Return the (X, Y) coordinate for the center point of the cell that contains the specified text.  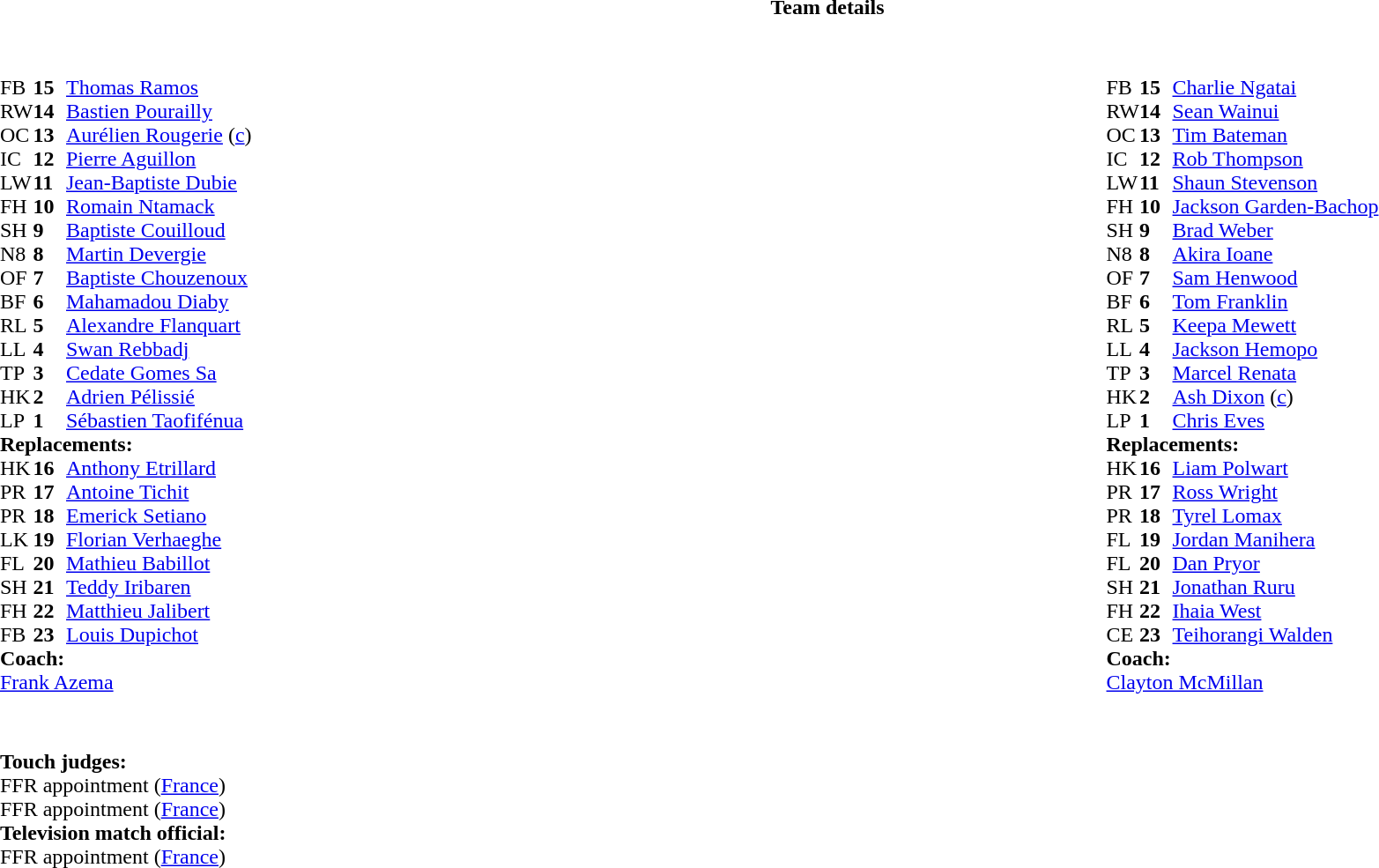
Jackson Hemopo (1276, 349)
Swan Rebbadj (159, 349)
Sam Henwood (1276, 278)
Florian Verhaeghe (159, 539)
LK (17, 539)
Ihaia West (1276, 612)
Louis Dupichot (159, 634)
Tim Bateman (1276, 136)
Teihorangi Walden (1276, 634)
Romain Ntamack (159, 206)
Keepa Mewett (1276, 326)
Teddy Iribaren (159, 587)
Marcel Renata (1276, 374)
CE (1123, 634)
Aurélien Rougerie (c) (159, 136)
Jonathan Ruru (1276, 587)
Sean Wainui (1276, 111)
Tom Franklin (1276, 301)
Adrien Pélissié (159, 397)
Tyrel Lomax (1276, 516)
Jean-Baptiste Dubie (159, 183)
Rob Thompson (1276, 159)
Thomas Ramos (159, 88)
Frank Azema (126, 682)
Baptiste Couilloud (159, 231)
Mahamadou Diaby (159, 301)
Emerick Setiano (159, 516)
Alexandre Flanquart (159, 326)
Chris Eves (1276, 421)
Antoine Tichit (159, 492)
Brad Weber (1276, 231)
Ash Dixon (c) (1276, 397)
Matthieu Jalibert (159, 612)
Baptiste Chouzenoux (159, 278)
Martin Devergie (159, 254)
Ross Wright (1276, 492)
Bastien Pourailly (159, 111)
Cedate Gomes Sa (159, 374)
Dan Pryor (1276, 564)
Clayton McMillan (1242, 682)
Sébastien Taofifénua (159, 421)
Mathieu Babillot (159, 564)
Jordan Manihera (1276, 539)
Jackson Garden-Bachop (1276, 206)
Anthony Etrillard (159, 469)
Liam Polwart (1276, 469)
Charlie Ngatai (1276, 88)
Akira Ioane (1276, 254)
Pierre Aguillon (159, 159)
Shaun Stevenson (1276, 183)
